Locate the cell with the specified text and output its [x, y] center coordinate. 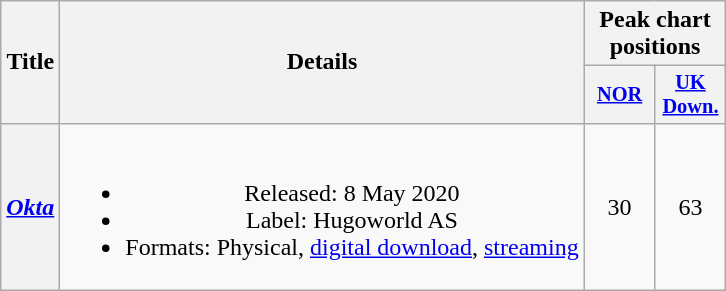
Released: 8 May 2020Label: Hugoworld ASFormats: Physical, digital download, streaming [322, 206]
UK Down. [690, 95]
Title [30, 62]
Details [322, 62]
Okta [30, 206]
Peak chart positions [655, 34]
30 [620, 206]
NOR [620, 95]
63 [690, 206]
